Return [x, y] of the center of cell containing provided text 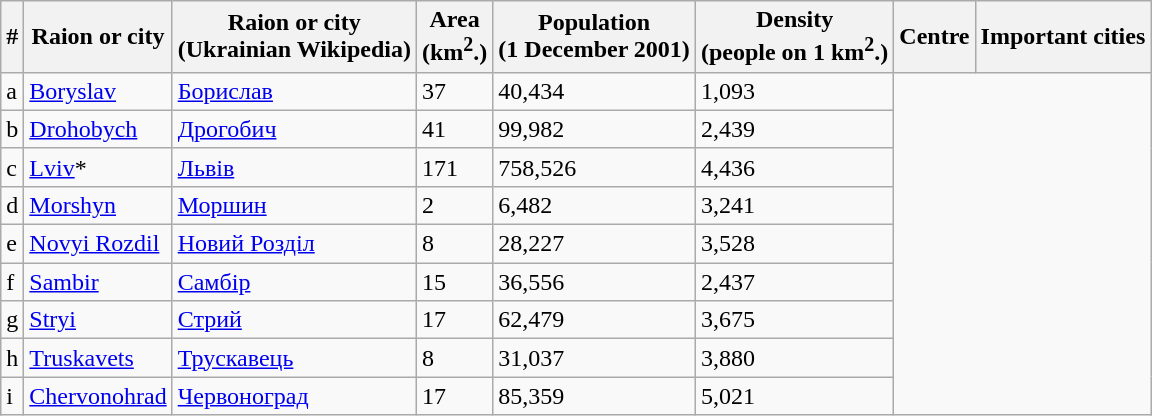
31,037 [594, 358]
Raion or city [98, 37]
Centre [934, 37]
Борислав [294, 91]
d [12, 205]
3,675 [794, 320]
2,439 [794, 129]
15 [454, 282]
28,227 [594, 244]
Lviv* [98, 167]
Boryslav [98, 91]
171 [454, 167]
Truskavets [98, 358]
Density(people on 1 km2.) [794, 37]
6,482 [594, 205]
40,434 [594, 91]
Трускавець [294, 358]
Sambir [98, 282]
i [12, 396]
Novyi Rozdil [98, 244]
f [12, 282]
e [12, 244]
Stryi [98, 320]
3,880 [794, 358]
Червоноград [294, 396]
Новий Розділ [294, 244]
Львів [294, 167]
Important cities [1063, 37]
Raion or city(Ukrainian Wikipedia) [294, 37]
85,359 [594, 396]
2 [454, 205]
Самбір [294, 282]
Chervonohrad [98, 396]
Morshyn [98, 205]
Дрогобич [294, 129]
c [12, 167]
h [12, 358]
99,982 [594, 129]
41 [454, 129]
Drohobych [98, 129]
a [12, 91]
36,556 [594, 282]
3,241 [794, 205]
g [12, 320]
62,479 [594, 320]
5,021 [794, 396]
3,528 [794, 244]
2,437 [794, 282]
4,436 [794, 167]
Стрий [294, 320]
# [12, 37]
758,526 [594, 167]
1,093 [794, 91]
Моршин [294, 205]
Area(km2.) [454, 37]
b [12, 129]
Population(1 December 2001) [594, 37]
37 [454, 91]
